Return the (X, Y) coordinate for the center point of the cell that contains the specified text.  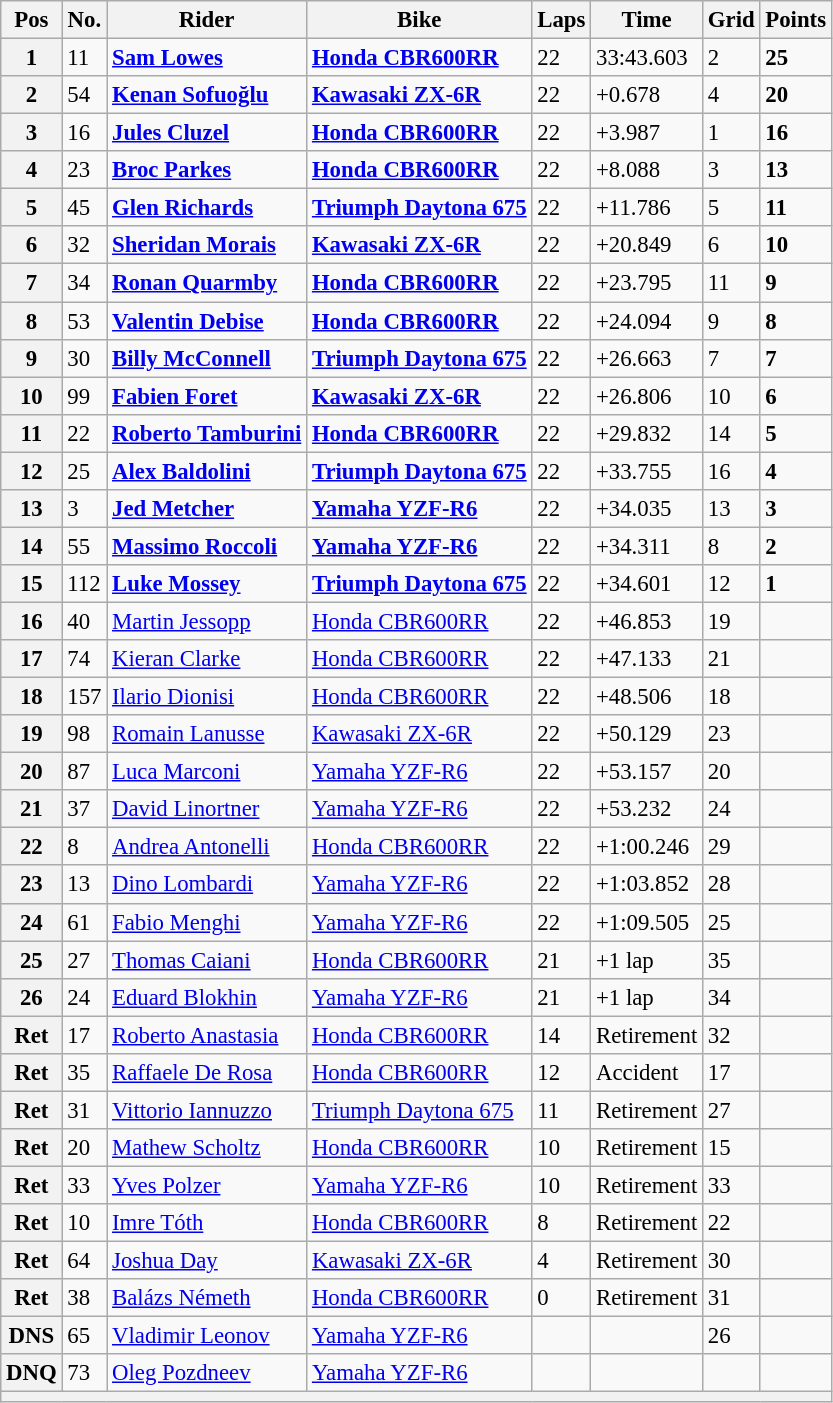
38 (84, 1298)
87 (84, 772)
Alex Baldolini (207, 471)
37 (84, 809)
+24.094 (647, 321)
Vladimir Leonov (207, 1336)
55 (84, 546)
+48.506 (647, 697)
Ilario Dionisi (207, 697)
Oleg Pozdneev (207, 1373)
Sam Lowes (207, 58)
Luke Mossey (207, 584)
+26.663 (647, 358)
Ronan Quarmby (207, 283)
+20.849 (647, 245)
Roberto Anastasia (207, 1035)
0 (562, 1298)
Massimo Roccoli (207, 546)
33:43.603 (647, 58)
Yves Polzer (207, 1185)
DNS (32, 1336)
DNQ (32, 1373)
+33.755 (647, 471)
Mathew Scholtz (207, 1148)
98 (84, 734)
+53.232 (647, 809)
Kieran Clarke (207, 659)
29 (732, 847)
73 (84, 1373)
Fabio Menghi (207, 922)
Grid (732, 20)
Valentin Debise (207, 321)
Time (647, 20)
Kenan Sofuoğlu (207, 95)
+0.678 (647, 95)
Points (796, 20)
Luca Marconi (207, 772)
Roberto Tamburini (207, 433)
+34.035 (647, 509)
28 (732, 885)
Pos (32, 20)
53 (84, 321)
Andrea Antonelli (207, 847)
Vittorio Iannuzzo (207, 1110)
64 (84, 1261)
Laps (562, 20)
Bike (420, 20)
Dino Lombardi (207, 885)
Broc Parkes (207, 170)
99 (84, 396)
157 (84, 697)
+47.133 (647, 659)
Balázs Németh (207, 1298)
+34.311 (647, 546)
No. (84, 20)
Imre Tóth (207, 1223)
+11.786 (647, 208)
Glen Richards (207, 208)
Accident (647, 1073)
Fabien Foret (207, 396)
Jules Cluzel (207, 133)
Rider (207, 20)
74 (84, 659)
+29.832 (647, 433)
Joshua Day (207, 1261)
Eduard Blokhin (207, 997)
Martin Jessopp (207, 621)
David Linortner (207, 809)
+26.806 (647, 396)
61 (84, 922)
+8.088 (647, 170)
+3.987 (647, 133)
Jed Metcher (207, 509)
40 (84, 621)
+53.157 (647, 772)
+1:00.246 (647, 847)
112 (84, 584)
Romain Lanusse (207, 734)
65 (84, 1336)
+46.853 (647, 621)
+23.795 (647, 283)
54 (84, 95)
45 (84, 208)
+1:09.505 (647, 922)
+1:03.852 (647, 885)
+50.129 (647, 734)
Sheridan Morais (207, 245)
Raffaele De Rosa (207, 1073)
+34.601 (647, 584)
Billy McConnell (207, 358)
Thomas Caiani (207, 960)
